For the text-containing cell, return its midpoint in (x, y) coordinate format. 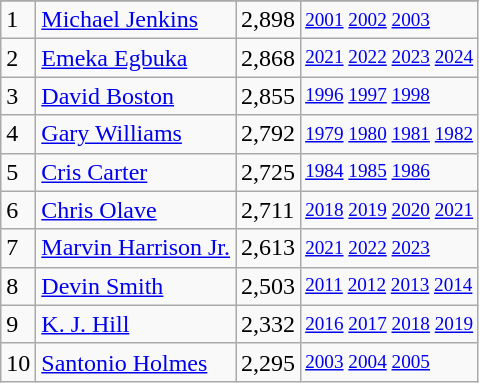
David Boston (136, 96)
K. J. Hill (136, 324)
2,725 (268, 172)
2018 2019 2020 2021 (390, 210)
2,898 (268, 20)
Santonio Holmes (136, 362)
Emeka Egbuka (136, 58)
2,332 (268, 324)
2 (18, 58)
Chris Olave (136, 210)
2,295 (268, 362)
6 (18, 210)
2,503 (268, 286)
4 (18, 134)
1996 1997 1998 (390, 96)
2,855 (268, 96)
Gary Williams (136, 134)
2016 2017 2018 2019 (390, 324)
2021 2022 2023 (390, 248)
1984 1985 1986 (390, 172)
8 (18, 286)
7 (18, 248)
1979 1980 1981 1982 (390, 134)
3 (18, 96)
9 (18, 324)
2003 2004 2005 (390, 362)
2,613 (268, 248)
5 (18, 172)
2,711 (268, 210)
2021 2022 2023 2024 (390, 58)
2011 2012 2013 2014 (390, 286)
1 (18, 20)
Marvin Harrison Jr. (136, 248)
Michael Jenkins (136, 20)
2001 2002 2003 (390, 20)
10 (18, 362)
2,868 (268, 58)
Cris Carter (136, 172)
Devin Smith (136, 286)
2,792 (268, 134)
